Locate the cell with the specified text and output its [x, y] center coordinate. 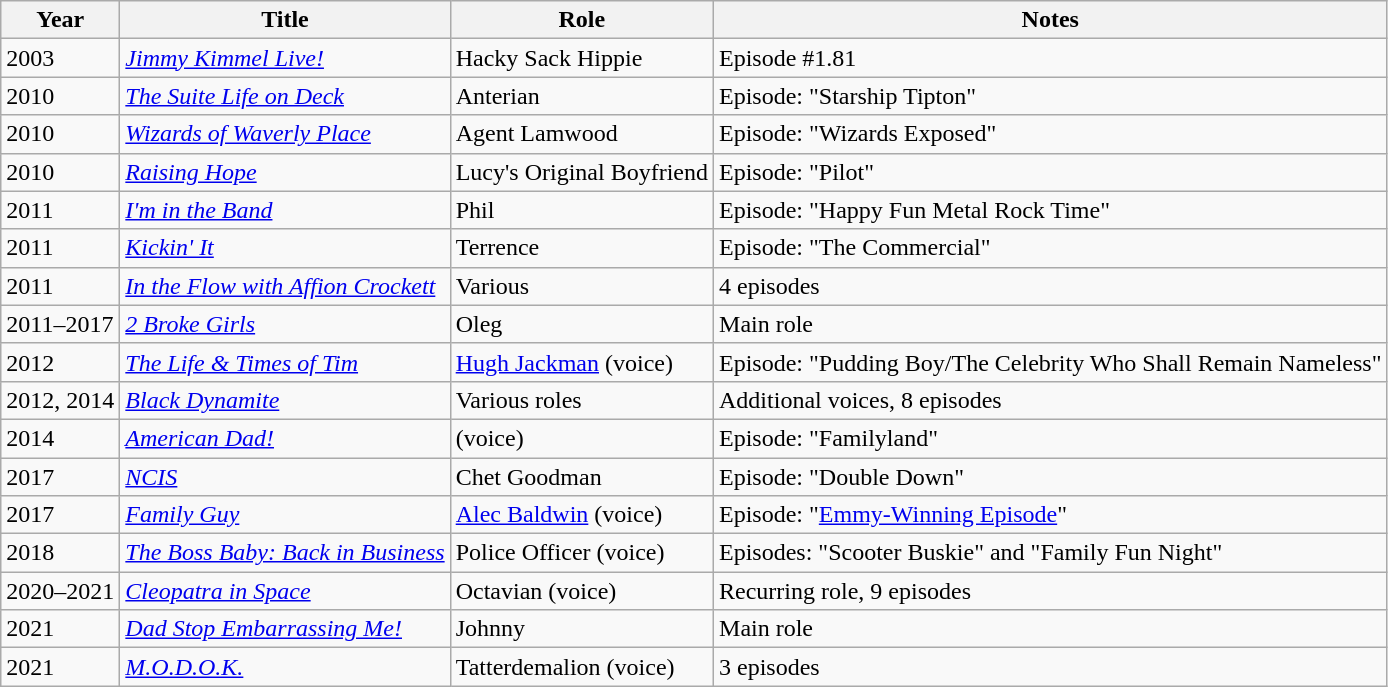
2012, 2014 [60, 400]
Oleg [582, 324]
NCIS [285, 477]
Hacky Sack Hippie [582, 58]
2011–2017 [60, 324]
Terrence [582, 248]
In the Flow with Affion Crockett [285, 286]
The Life & Times of Tim [285, 362]
Episode: "Familyland" [1050, 438]
Tatterdemalion (voice) [582, 667]
Kickin' It [285, 248]
Episode: "Pudding Boy/The Celebrity Who Shall Remain Nameless" [1050, 362]
2020–2021 [60, 591]
Chet Goodman [582, 477]
(voice) [582, 438]
The Boss Baby: Back in Business [285, 553]
Episode: "Wizards Exposed" [1050, 134]
I'm in the Band [285, 210]
2 Broke Girls [285, 324]
American Dad! [285, 438]
Raising Hope [285, 172]
Episode: "The Commercial" [1050, 248]
Jimmy Kimmel Live! [285, 58]
Episode: "Happy Fun Metal Rock Time" [1050, 210]
3 episodes [1050, 667]
Role [582, 20]
2018 [60, 553]
Episode: "Double Down" [1050, 477]
M.O.D.O.K. [285, 667]
Notes [1050, 20]
2014 [60, 438]
Dad Stop Embarrassing Me! [285, 629]
Episode #1.81 [1050, 58]
2012 [60, 362]
The Suite Life on Deck [285, 96]
Additional voices, 8 episodes [1050, 400]
Johnny [582, 629]
Cleopatra in Space [285, 591]
2003 [60, 58]
Agent Lamwood [582, 134]
Various roles [582, 400]
Wizards of Waverly Place [285, 134]
Episode: "Starship Tipton" [1050, 96]
Phil [582, 210]
Title [285, 20]
Year [60, 20]
Various [582, 286]
Alec Baldwin (voice) [582, 515]
Episodes: "Scooter Buskie" and "Family Fun Night" [1050, 553]
Episode: "Emmy-Winning Episode" [1050, 515]
Police Officer (voice) [582, 553]
Anterian [582, 96]
Black Dynamite [285, 400]
Recurring role, 9 episodes [1050, 591]
Family Guy [285, 515]
Episode: "Pilot" [1050, 172]
Lucy's Original Boyfriend [582, 172]
Octavian (voice) [582, 591]
4 episodes [1050, 286]
Hugh Jackman (voice) [582, 362]
